Output the [X, Y] coordinate of the center of the cell containing the given text.  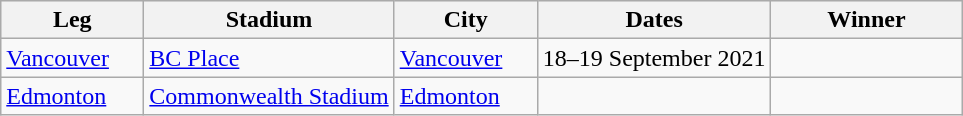
Stadium [269, 20]
18–19 September 2021 [654, 58]
City [466, 20]
Winner [866, 20]
Dates [654, 20]
Leg [72, 20]
BC Place [269, 58]
Commonwealth Stadium [269, 96]
